Search for the cell housing the specified text and yield its (x, y) center coordinate. 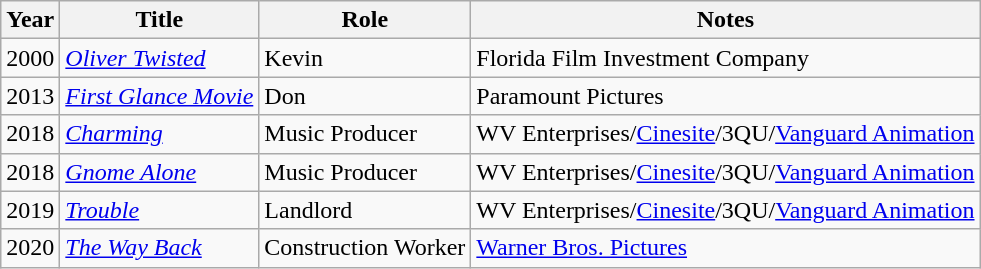
Warner Bros. Pictures (726, 248)
Florida Film Investment Company (726, 58)
2020 (30, 248)
Title (160, 20)
2019 (30, 210)
Kevin (365, 58)
Gnome Alone (160, 172)
Role (365, 20)
Year (30, 20)
2000 (30, 58)
Trouble (160, 210)
Paramount Pictures (726, 96)
2013 (30, 96)
Construction Worker (365, 248)
Charming (160, 134)
The Way Back (160, 248)
Notes (726, 20)
First Glance Movie (160, 96)
Oliver Twisted (160, 58)
Landlord (365, 210)
Don (365, 96)
